Pinpoint the cell where the given text exists, returning its (x, y) midpoint coordinate. 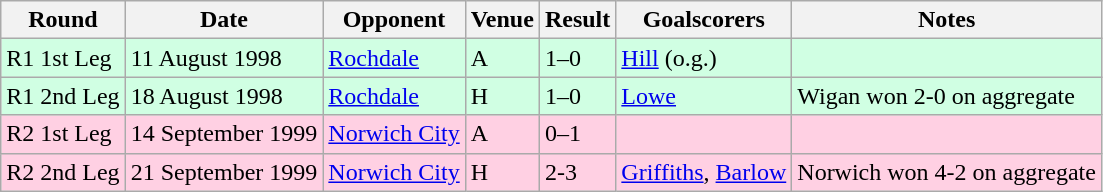
18 August 1998 (224, 96)
R2 2nd Leg (63, 172)
Opponent (394, 20)
2-3 (577, 172)
Result (577, 20)
Hill (o.g.) (704, 58)
Round (63, 20)
Date (224, 20)
Griffiths, Barlow (704, 172)
Goalscorers (704, 20)
14 September 1999 (224, 134)
Lowe (704, 96)
21 September 1999 (224, 172)
Notes (947, 20)
11 August 1998 (224, 58)
Venue (502, 20)
R1 2nd Leg (63, 96)
Wigan won 2-0 on aggregate (947, 96)
R1 1st Leg (63, 58)
R2 1st Leg (63, 134)
Norwich won 4-2 on aggregate (947, 172)
0–1 (577, 134)
